Search for the cell housing the specified text and yield its [X, Y] center coordinate. 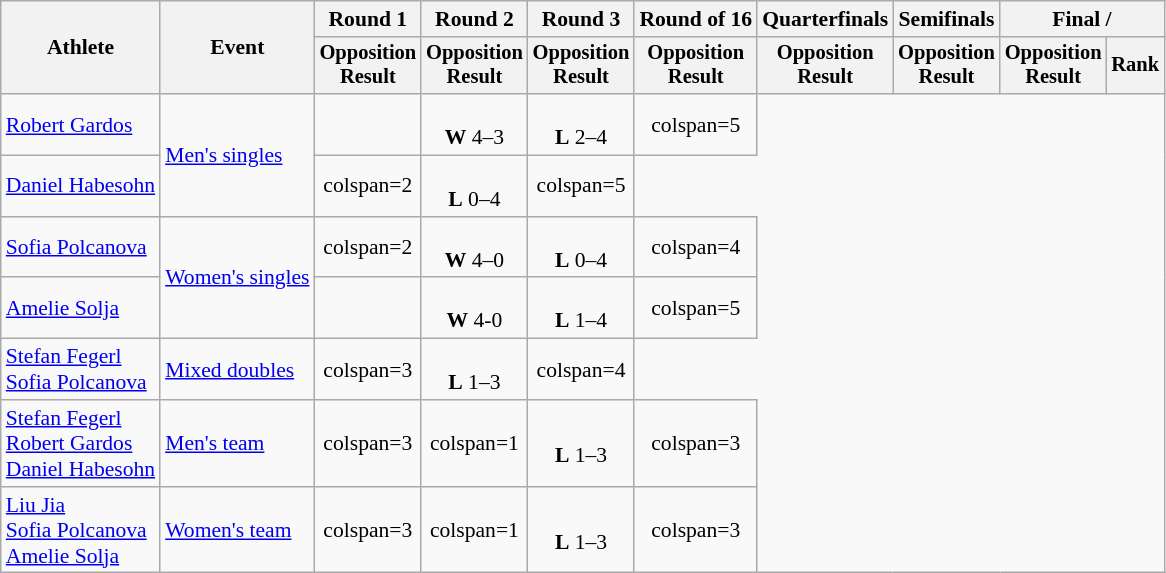
Rank [1135, 66]
Sofia Polcanova [80, 248]
W 4–3 [474, 124]
Round 2 [474, 19]
W 4-0 [474, 308]
L 2–4 [582, 124]
Stefan FegerlSofia Polcanova [80, 370]
Final / [1082, 19]
Robert Gardos [80, 124]
Quarterfinals [825, 19]
Men's team [237, 444]
Round 3 [582, 19]
Round 1 [368, 19]
Daniel Habesohn [80, 186]
L 1–4 [582, 308]
Round of 16 [696, 19]
Stefan FegerlRobert GardosDaniel Habesohn [80, 444]
Event [237, 48]
W 4–0 [474, 248]
Semifinals [946, 19]
Men's singles [237, 155]
colspan=1 [474, 444]
Athlete [80, 48]
Mixed doubles [237, 370]
Amelie Solja [80, 308]
Women's singles [237, 278]
